Output the (x, y) coordinate of the center of the cell containing the given text.  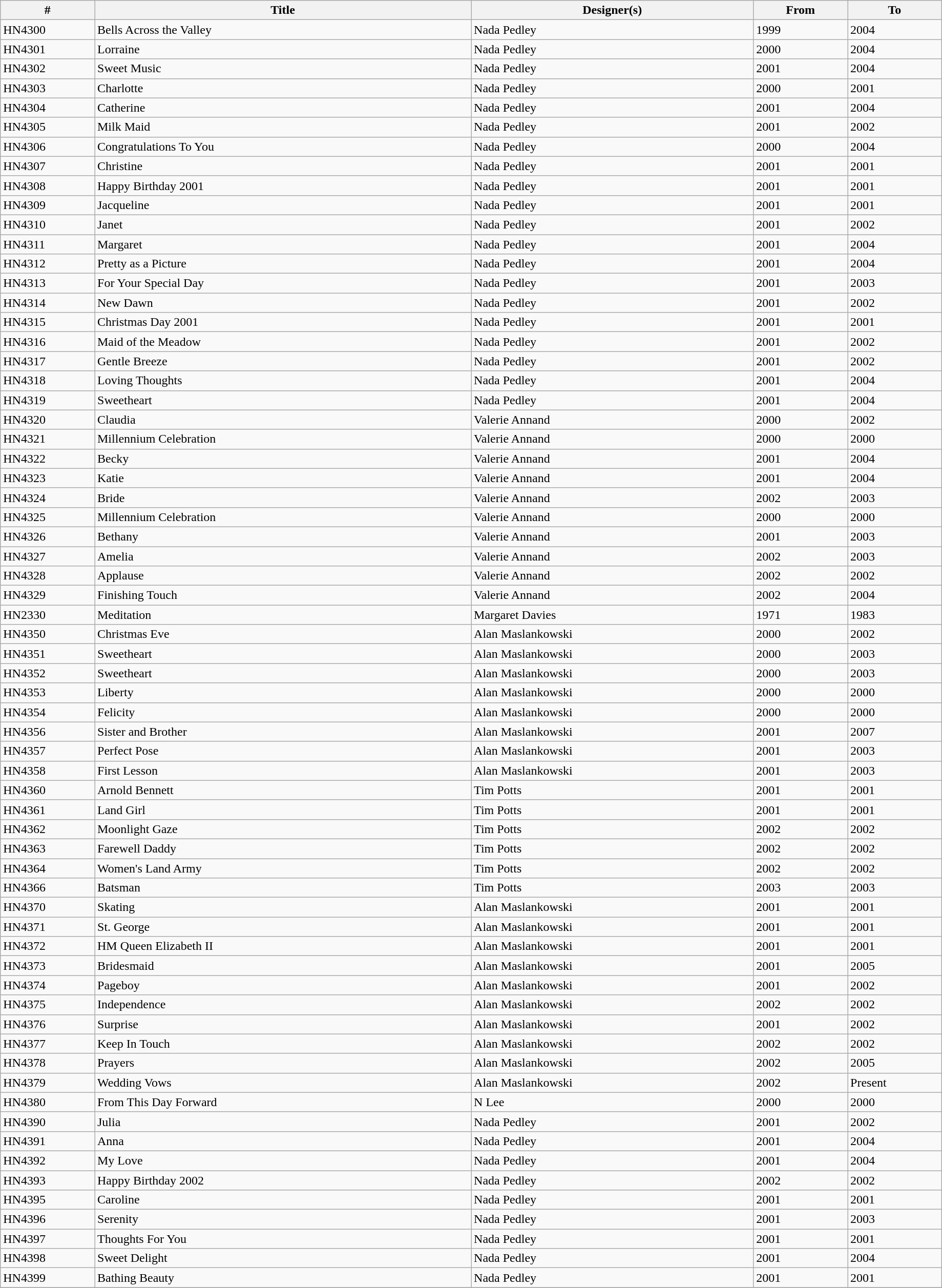
Moonlight Gaze (283, 829)
HN4393 (48, 1180)
Women's Land Army (283, 868)
HN4319 (48, 400)
HN4329 (48, 595)
HN4315 (48, 322)
Milk Maid (283, 127)
Independence (283, 1005)
To (895, 10)
HN4361 (48, 809)
HN4309 (48, 205)
1999 (801, 30)
HN4353 (48, 693)
HN4310 (48, 224)
Margaret (283, 244)
First Lesson (283, 771)
Pretty as a Picture (283, 264)
Batsman (283, 888)
For Your Special Day (283, 283)
HN4307 (48, 166)
Sweet Delight (283, 1258)
HN4363 (48, 848)
HN4305 (48, 127)
Perfect Pose (283, 751)
HN4302 (48, 69)
HN4356 (48, 732)
Prayers (283, 1063)
Bethany (283, 536)
HN4360 (48, 790)
HN4324 (48, 497)
HN4300 (48, 30)
HN4354 (48, 712)
HN4322 (48, 459)
Congratulations To You (283, 147)
Thoughts For You (283, 1239)
HN4375 (48, 1005)
Christmas Day 2001 (283, 322)
HN4378 (48, 1063)
HN4373 (48, 966)
HN4301 (48, 49)
HN2330 (48, 615)
HN4311 (48, 244)
HN4306 (48, 147)
St. George (283, 927)
Happy Birthday 2002 (283, 1180)
Sweet Music (283, 69)
Arnold Bennett (283, 790)
Title (283, 10)
HN4304 (48, 108)
HN4374 (48, 985)
HN4358 (48, 771)
Serenity (283, 1219)
HN4303 (48, 88)
Christmas Eve (283, 634)
HN4371 (48, 927)
Katie (283, 478)
Amelia (283, 556)
Liberty (283, 693)
Wedding Vows (283, 1083)
HN4314 (48, 303)
Keep In Touch (283, 1044)
HM Queen Elizabeth II (283, 946)
Catherine (283, 108)
Loving Thoughts (283, 381)
From This Day Forward (283, 1102)
Margaret Davies (613, 615)
HN4357 (48, 751)
N Lee (613, 1102)
Farewell Daddy (283, 848)
HN4372 (48, 946)
Surprise (283, 1024)
From (801, 10)
HN4399 (48, 1278)
Designer(s) (613, 10)
Sister and Brother (283, 732)
Bride (283, 497)
Happy Birthday 2001 (283, 185)
Jacqueline (283, 205)
HN4395 (48, 1200)
My Love (283, 1160)
HN4391 (48, 1141)
HN4392 (48, 1160)
HN4362 (48, 829)
HN4316 (48, 342)
Charlotte (283, 88)
HN4308 (48, 185)
Bridesmaid (283, 966)
Janet (283, 224)
New Dawn (283, 303)
Maid of the Meadow (283, 342)
Present (895, 1083)
Skating (283, 907)
HN4318 (48, 381)
1983 (895, 615)
HN4390 (48, 1121)
HN4317 (48, 361)
1971 (801, 615)
HN4379 (48, 1083)
HN4312 (48, 264)
Meditation (283, 615)
Bathing Beauty (283, 1278)
HN4323 (48, 478)
HN4351 (48, 654)
HN4370 (48, 907)
Gentle Breeze (283, 361)
HN4397 (48, 1239)
Anna (283, 1141)
HN4376 (48, 1024)
HN4366 (48, 888)
Christine (283, 166)
Land Girl (283, 809)
HN4321 (48, 439)
HN4377 (48, 1044)
HN4328 (48, 576)
Caroline (283, 1200)
HN4325 (48, 517)
HN4350 (48, 634)
HN4326 (48, 536)
HN4320 (48, 420)
HN4327 (48, 556)
Julia (283, 1121)
Felicity (283, 712)
Applause (283, 576)
# (48, 10)
Finishing Touch (283, 595)
Pageboy (283, 985)
HN4364 (48, 868)
2007 (895, 732)
Lorraine (283, 49)
HN4396 (48, 1219)
HN4352 (48, 673)
Bells Across the Valley (283, 30)
HN4398 (48, 1258)
Claudia (283, 420)
Becky (283, 459)
HN4313 (48, 283)
HN4380 (48, 1102)
